Output the (X, Y) coordinate of the center of the cell containing the given text.  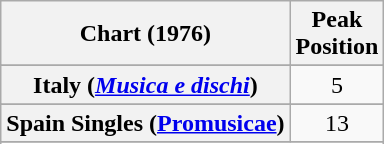
Spain Singles (Promusicae) (146, 123)
PeakPosition (337, 34)
Chart (1976) (146, 34)
13 (337, 123)
5 (337, 85)
Italy (Musica e dischi) (146, 85)
